Capture the cell that displays the provided text and extract its (X, Y) central coordinate. 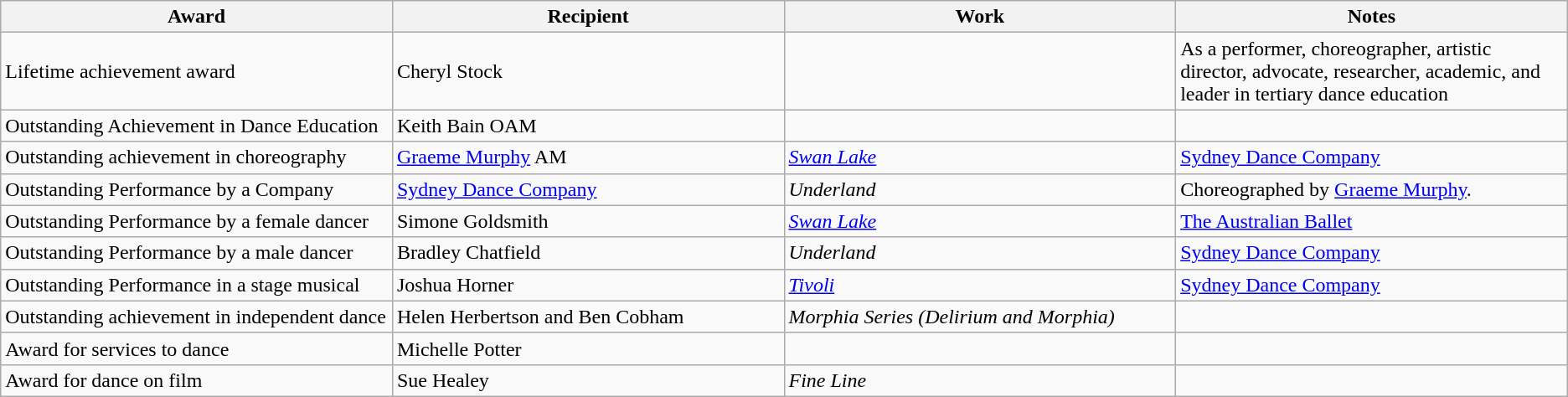
Outstanding Achievement in Dance Education (197, 126)
Bradley Chatfield (588, 253)
Award for dance on film (197, 380)
Outstanding Performance by a female dancer (197, 221)
Outstanding Performance by a Company (197, 189)
Work (980, 17)
Cheryl Stock (588, 71)
Outstanding achievement in independent dance (197, 317)
Outstanding achievement in choreography (197, 157)
Award (197, 17)
Simone Goldsmith (588, 221)
Outstanding Performance in a stage musical (197, 285)
Notes (1372, 17)
Recipient (588, 17)
Joshua Horner (588, 285)
Fine Line (980, 380)
The Australian Ballet (1372, 221)
As a performer, choreographer, artistic director, advocate, researcher, academic, and leader in tertiary dance education (1372, 71)
Outstanding Performance by a male dancer (197, 253)
Tivoli (980, 285)
Graeme Murphy AM (588, 157)
Morphia Series (Delirium and Morphia) (980, 317)
Choreographed by Graeme Murphy. (1372, 189)
Michelle Potter (588, 348)
Lifetime achievement award (197, 71)
Sue Healey (588, 380)
Helen Herbertson and Ben Cobham (588, 317)
Award for services to dance (197, 348)
Keith Bain OAM (588, 126)
